Find where the given text appears and provide that cell's center as (x, y) coordinate. 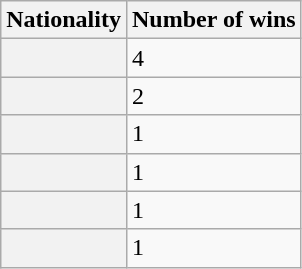
4 (214, 58)
Nationality (64, 20)
2 (214, 96)
Number of wins (214, 20)
